Output the [x, y] coordinate of the center of the cell containing the given text.  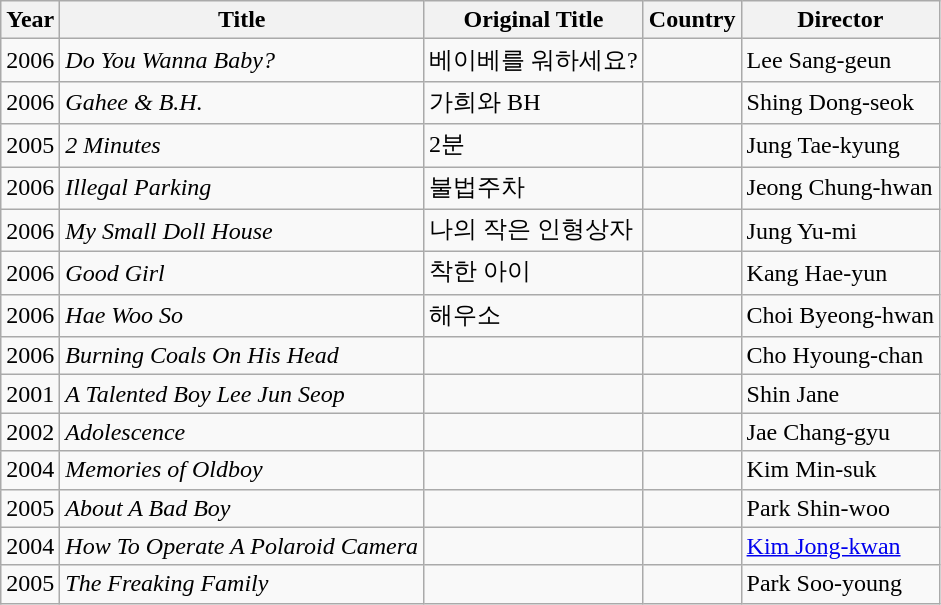
나의 작은 인형상자 [534, 230]
Country [692, 20]
Title [242, 20]
Kim Min-suk [840, 470]
Jung Yu-mi [840, 230]
Good Girl [242, 274]
How To Operate A Polaroid Camera [242, 546]
Park Soo-young [840, 584]
Shin Jane [840, 394]
2002 [30, 432]
Jung Tae-kyung [840, 146]
Adolescence [242, 432]
Kang Hae-yun [840, 274]
A Talented Boy Lee Jun Seop [242, 394]
Jeong Chung-hwan [840, 188]
My Small Doll House [242, 230]
가희와 BH [534, 102]
2분 [534, 146]
Park Shin-woo [840, 508]
2 Minutes [242, 146]
2001 [30, 394]
Kim Jong-kwan [840, 546]
Illegal Parking [242, 188]
Gahee & B.H. [242, 102]
Jae Chang-gyu [840, 432]
About A Bad Boy [242, 508]
해우소 [534, 316]
베이베를 워하세요? [534, 60]
Shing Dong-seok [840, 102]
Hae Woo So [242, 316]
Choi Byeong-hwan [840, 316]
Year [30, 20]
Burning Coals On His Head [242, 356]
불법주차 [534, 188]
Lee Sang-geun [840, 60]
The Freaking Family [242, 584]
Do You Wanna Baby? [242, 60]
Cho Hyoung-chan [840, 356]
Original Title [534, 20]
Memories of Oldboy [242, 470]
Director [840, 20]
착한 아이 [534, 274]
